Determine the (X, Y) coordinate at the center of the cell enclosing the given text.  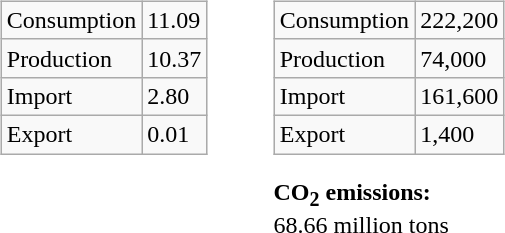
222,200 (460, 20)
2.80 (174, 96)
10.37 (174, 58)
11.09 (174, 20)
1,400 (460, 134)
74,000 (460, 58)
0.01 (174, 134)
161,600 (460, 96)
